Locate the cell with the specified text and output its (X, Y) center coordinate. 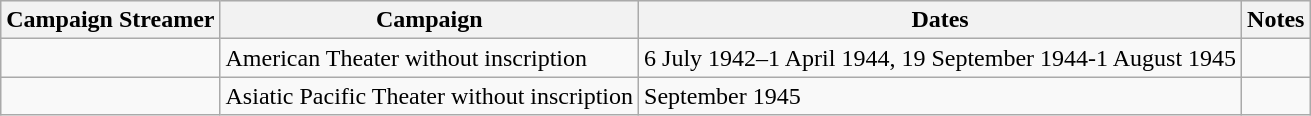
American Theater without inscription (430, 58)
Dates (940, 20)
Campaign (430, 20)
Notes (1276, 20)
Campaign Streamer (110, 20)
Asiatic Pacific Theater without inscription (430, 96)
September 1945 (940, 96)
6 July 1942–1 April 1944, 19 September 1944-1 August 1945 (940, 58)
